Capture the cell that displays the provided text and extract its (X, Y) central coordinate. 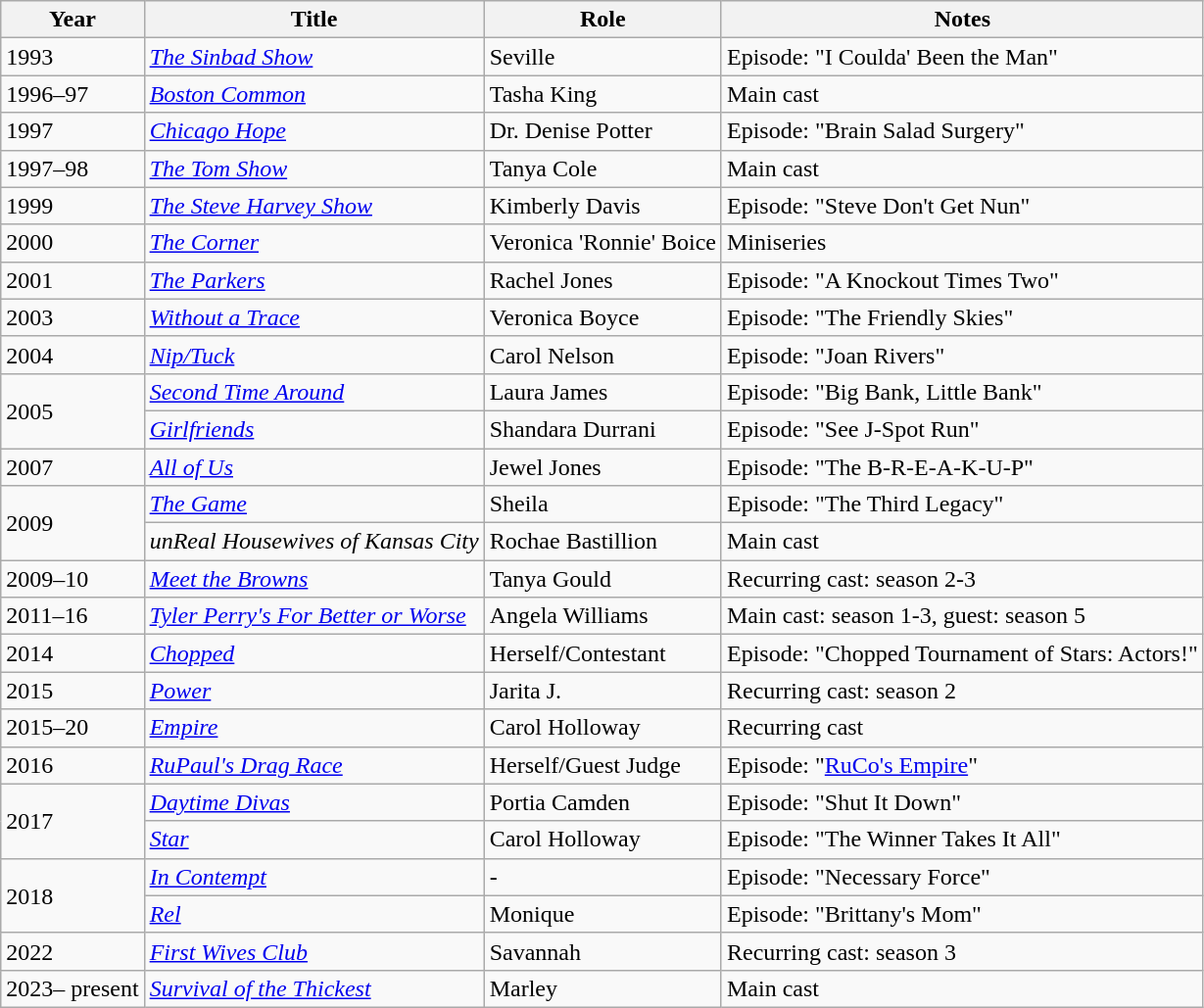
The Game (313, 504)
Episode: "RuCo's Empire" (962, 765)
Portia Camden (602, 802)
2001 (72, 280)
1999 (72, 206)
2005 (72, 410)
Episode: "Shut It Down" (962, 802)
Power (313, 691)
Episode: "I Coulda' Been the Man" (962, 57)
Star (313, 840)
2007 (72, 467)
Veronica Boyce (602, 317)
Rochae Bastillion (602, 542)
- (602, 877)
Herself/Guest Judge (602, 765)
Shandara Durrani (602, 429)
Episode: "Chopped Tournament of Stars: Actors!" (962, 653)
Carol Nelson (602, 355)
Notes (962, 20)
1996–97 (72, 94)
Empire (313, 728)
Role (602, 20)
Episode: "See J-Spot Run" (962, 429)
Episode: "The Winner Takes It All" (962, 840)
Without a Trace (313, 317)
1997 (72, 131)
Savannah (602, 951)
The Steve Harvey Show (313, 206)
1993 (72, 57)
2003 (72, 317)
Veronica 'Ronnie' Boice (602, 243)
2009–10 (72, 579)
Rel (313, 914)
Herself/Contestant (602, 653)
Tasha King (602, 94)
In Contempt (313, 877)
Episode: "The Friendly Skies" (962, 317)
2015 (72, 691)
Episode: "A Knockout Times Two" (962, 280)
Tyler Perry's For Better or Worse (313, 616)
Tanya Cole (602, 168)
2004 (72, 355)
2022 (72, 951)
Recurring cast (962, 728)
1997–98 (72, 168)
The Tom Show (313, 168)
2023– present (72, 988)
The Sinbad Show (313, 57)
2018 (72, 895)
First Wives Club (313, 951)
Angela Williams (602, 616)
2011–16 (72, 616)
2017 (72, 821)
Episode: "Brittany's Mom" (962, 914)
RuPaul's Drag Race (313, 765)
Chopped (313, 653)
Year (72, 20)
All of Us (313, 467)
Laura James (602, 392)
Episode: "Steve Don't Get Nun" (962, 206)
Nip/Tuck (313, 355)
Jarita J. (602, 691)
Sheila (602, 504)
Kimberly Davis (602, 206)
Episode: "The Third Legacy" (962, 504)
Episode: "Big Bank, Little Bank" (962, 392)
Tanya Gould (602, 579)
Girlfriends (313, 429)
Recurring cast: season 2 (962, 691)
Miniseries (962, 243)
2016 (72, 765)
Episode: "Brain Salad Surgery" (962, 131)
Jewel Jones (602, 467)
Recurring cast: season 2-3 (962, 579)
Rachel Jones (602, 280)
unReal Housewives of Kansas City (313, 542)
Monique (602, 914)
Survival of the Thickest (313, 988)
2014 (72, 653)
Seville (602, 57)
The Parkers (313, 280)
Episode: "Necessary Force" (962, 877)
2015–20 (72, 728)
2000 (72, 243)
Boston Common (313, 94)
The Corner (313, 243)
Title (313, 20)
Second Time Around (313, 392)
Dr. Denise Potter (602, 131)
Meet the Browns (313, 579)
Episode: "The B-R-E-A-K-U-P" (962, 467)
Marley (602, 988)
Daytime Divas (313, 802)
Chicago Hope (313, 131)
Episode: "Joan Rivers" (962, 355)
Main cast: season 1-3, guest: season 5 (962, 616)
2009 (72, 523)
Recurring cast: season 3 (962, 951)
